Scan for the cell matching the given text and deliver its [x, y] coordinate at center. 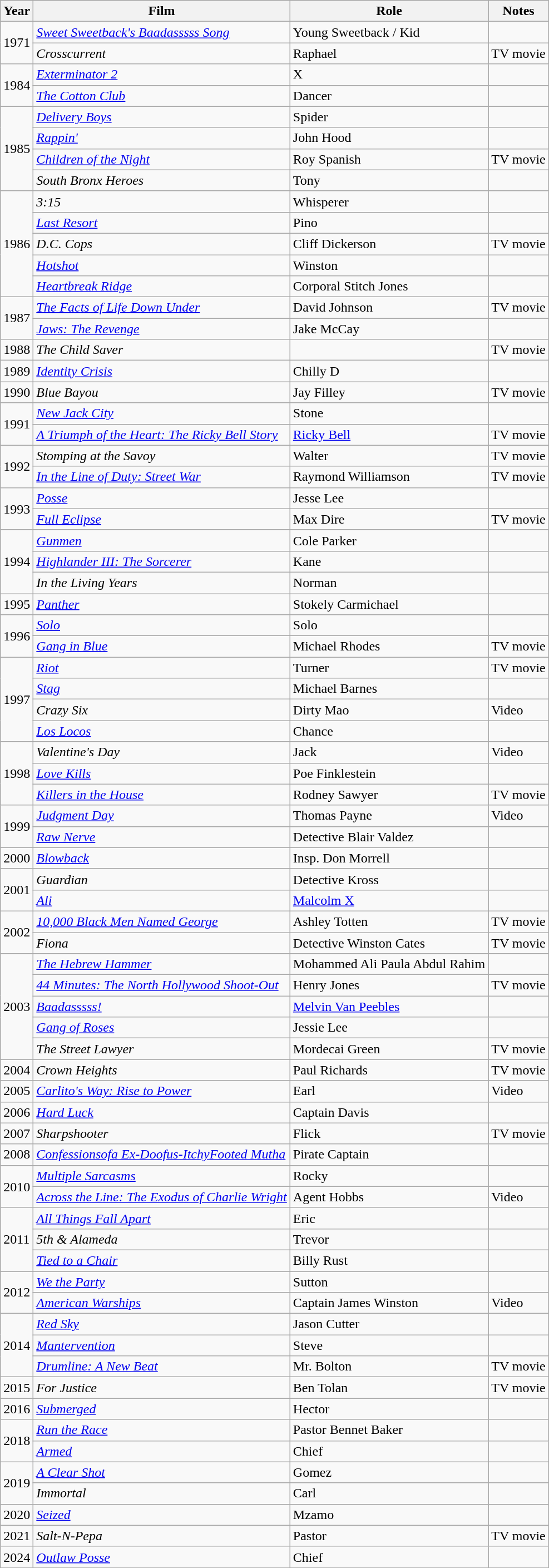
Crazy Six [161, 710]
The Facts of Life Down Under [161, 308]
Panther [161, 604]
Dirty Mao [389, 710]
Immortal [161, 1493]
Drumline: A New Beat [161, 1367]
Walter [389, 456]
2012 [17, 1292]
Gang in Blue [161, 647]
Guardian [161, 879]
Malcolm X [389, 900]
Armed [161, 1451]
2010 [17, 1186]
2008 [17, 1155]
Captain Davis [389, 1112]
Mordecai Green [389, 1049]
Jason Cutter [389, 1324]
Love Kills [161, 773]
Jesse Lee [389, 498]
Hotshot [161, 265]
Michael Rhodes [389, 647]
Baadasssss! [161, 1007]
Tied to a Chair [161, 1260]
2011 [17, 1239]
Children of the Night [161, 159]
10,000 Black Men Named George [161, 921]
Gomez [389, 1472]
Ashley Totten [389, 921]
X [389, 75]
Rocky [389, 1176]
Insp. Don Morrell [389, 858]
2004 [17, 1070]
Roy Spanish [389, 159]
Mantervention [161, 1345]
Chance [389, 731]
The Child Saver [161, 350]
Jack [389, 752]
Year [17, 11]
Cliff Dickerson [389, 244]
Poe Finklestein [389, 773]
Jaws: The Revenge [161, 329]
Mohammed Ali Paula Abdul Rahim [389, 964]
Posse [161, 498]
Sharpshooter [161, 1133]
Jay Filley [389, 392]
1989 [17, 371]
All Things Fall Apart [161, 1218]
Notes [518, 11]
Whisperer [389, 201]
1991 [17, 424]
D.C. Cops [161, 244]
Full Eclipse [161, 519]
1990 [17, 392]
Sweet Sweetback's Baadasssss Song [161, 32]
2019 [17, 1483]
Turner [389, 668]
2014 [17, 1345]
Multiple Sarcasms [161, 1176]
Carlito's Way: Rise to Power [161, 1091]
Winston [389, 265]
Pino [389, 223]
Pastor [389, 1536]
2001 [17, 890]
Trevor [389, 1239]
Cole Parker [389, 540]
Detective Winston Cates [389, 943]
The Hebrew Hammer [161, 964]
American Warships [161, 1303]
Melvin Van Peebles [389, 1007]
1996 [17, 636]
1988 [17, 350]
Delivery Boys [161, 117]
Hector [389, 1409]
2018 [17, 1441]
Valentine's Day [161, 752]
Michael Barnes [389, 689]
Film [161, 11]
Riot [161, 668]
Raphael [389, 53]
Eric [389, 1218]
Hard Luck [161, 1112]
Outlaw Posse [161, 1557]
The Cotton Club [161, 96]
Rappin' [161, 138]
Earl [389, 1091]
Max Dire [389, 519]
Confessionsofa Ex-Doofus-ItchyFooted Mutha [161, 1155]
In the Living Years [161, 583]
Stomping at the Savoy [161, 456]
Submerged [161, 1409]
Identity Crisis [161, 371]
2006 [17, 1112]
Blowback [161, 858]
Flick [389, 1133]
Rodney Sawyer [389, 795]
Agent Hobbs [389, 1197]
Pastor Bennet Baker [389, 1430]
Crown Heights [161, 1070]
Gang of Roses [161, 1028]
A Triumph of the Heart: The Ricky Bell Story [161, 435]
Ricky Bell [389, 435]
Run the Race [161, 1430]
Sutton [389, 1281]
1994 [17, 561]
Ben Tolan [389, 1388]
1987 [17, 318]
New Jack City [161, 413]
Heartbreak Ridge [161, 287]
3:15 [161, 201]
Killers in the House [161, 795]
2024 [17, 1557]
Salt-N-Pepa [161, 1536]
Red Sky [161, 1324]
Mr. Bolton [389, 1367]
Tony [389, 180]
Role [389, 11]
2015 [17, 1388]
Exterminator 2 [161, 75]
1971 [17, 43]
Spider [389, 117]
Billy Rust [389, 1260]
The Street Lawyer [161, 1049]
Dancer [389, 96]
2000 [17, 858]
1986 [17, 244]
South Bronx Heroes [161, 180]
44 Minutes: The North Hollywood Shoot-Out [161, 985]
Jake McCay [389, 329]
2003 [17, 1007]
1984 [17, 85]
1993 [17, 509]
Seized [161, 1515]
Raw Nerve [161, 837]
Mzamo [389, 1515]
1992 [17, 466]
2005 [17, 1091]
Highlander III: The Sorcerer [161, 561]
Norman [389, 583]
Jessie Lee [389, 1028]
Steve [389, 1345]
1998 [17, 773]
Judgment Day [161, 816]
Stokely Carmichael [389, 604]
Young Sweetback / Kid [389, 32]
Corporal Stitch Jones [389, 287]
Stag [161, 689]
Kane [389, 561]
Last Resort [161, 223]
Stone [389, 413]
1997 [17, 699]
We the Party [161, 1281]
Detective Blair Valdez [389, 837]
Detective Kross [389, 879]
2007 [17, 1133]
2020 [17, 1515]
2016 [17, 1409]
Ali [161, 900]
2021 [17, 1536]
John Hood [389, 138]
Chilly D [389, 371]
A Clear Shot [161, 1472]
1999 [17, 826]
Pirate Captain [389, 1155]
Carl [389, 1493]
Raymond Williamson [389, 477]
Paul Richards [389, 1070]
Thomas Payne [389, 816]
1995 [17, 604]
2002 [17, 932]
Across the Line: The Exodus of Charlie Wright [161, 1197]
1985 [17, 149]
Blue Bayou [161, 392]
Los Locos [161, 731]
5th & Alameda [161, 1239]
In the Line of Duty: Street War [161, 477]
David Johnson [389, 308]
Henry Jones [389, 985]
Crosscurrent [161, 53]
Fiona [161, 943]
For Justice [161, 1388]
Captain James Winston [389, 1303]
Gunmen [161, 540]
